From the cell containing the given text, extract its center point as [x, y] coordinate. 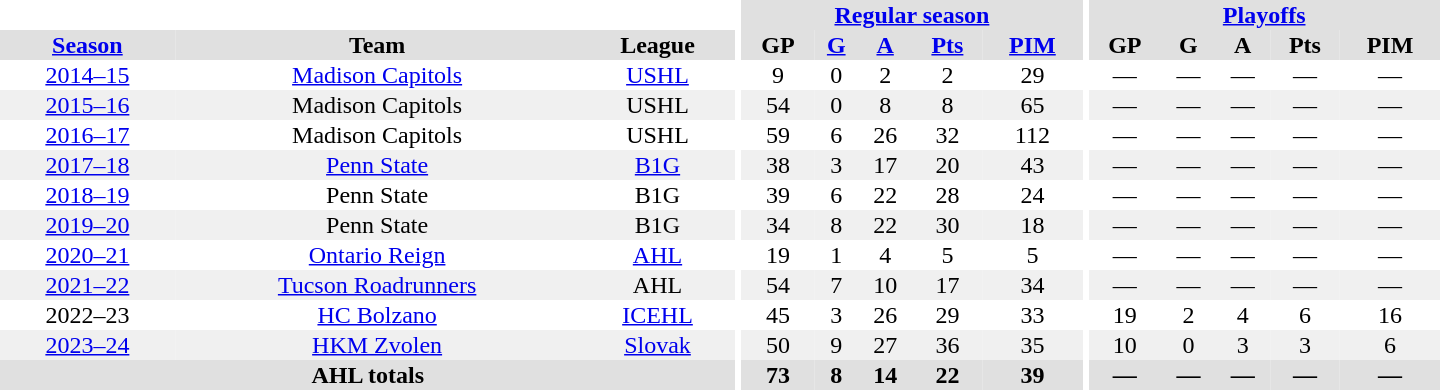
Regular season [912, 15]
30 [947, 225]
2021–22 [88, 285]
65 [1033, 105]
2017–18 [88, 165]
2020–21 [88, 255]
Ontario Reign [378, 255]
Team [378, 45]
Playoffs [1264, 15]
27 [885, 345]
32 [947, 135]
1 [836, 255]
28 [947, 195]
59 [778, 135]
20 [947, 165]
50 [778, 345]
24 [1033, 195]
HC Bolzano [378, 315]
16 [1390, 315]
14 [885, 375]
2019–20 [88, 225]
2023–24 [88, 345]
45 [778, 315]
2018–19 [88, 195]
Tucson Roadrunners [378, 285]
36 [947, 345]
AHL totals [368, 375]
112 [1033, 135]
2015–16 [88, 105]
ICEHL [657, 315]
43 [1033, 165]
38 [778, 165]
35 [1033, 345]
2016–17 [88, 135]
HKM Zvolen [378, 345]
League [657, 45]
73 [778, 375]
Season [88, 45]
Slovak [657, 345]
18 [1033, 225]
2014–15 [88, 75]
7 [836, 285]
2022–23 [88, 315]
33 [1033, 315]
